Find where the given text appears and provide that cell's center as [X, Y] coordinate. 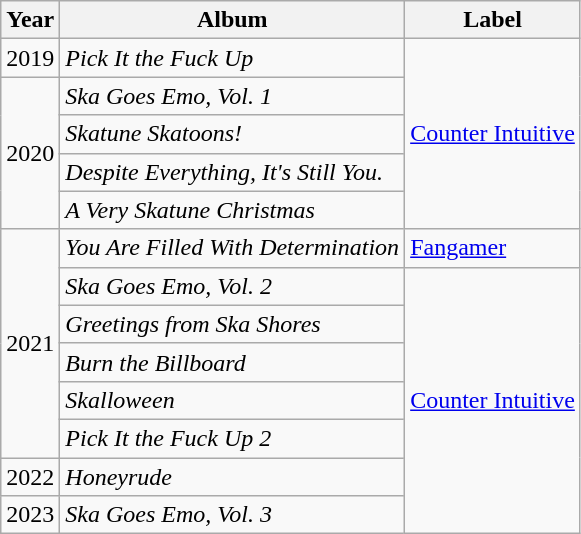
Ska Goes Emo, Vol. 3 [232, 515]
2023 [30, 515]
Album [232, 20]
Fangamer [493, 248]
You Are Filled With Determination [232, 248]
2021 [30, 343]
Skatune Skatoons! [232, 134]
Pick It the Fuck Up 2 [232, 438]
A Very Skatune Christmas [232, 210]
Despite Everything, It's Still You. [232, 172]
2022 [30, 477]
Ska Goes Emo, Vol. 2 [232, 286]
Honeyrude [232, 477]
Greetings from Ska Shores [232, 324]
2020 [30, 153]
Ska Goes Emo, Vol. 1 [232, 96]
Label [493, 20]
Skalloween [232, 400]
Year [30, 20]
Burn the Billboard [232, 362]
Pick It the Fuck Up [232, 58]
2019 [30, 58]
